Provide the (x, y) coordinate of the cell's center where the given text is located.  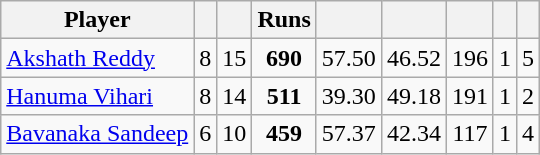
Hanuma Vihari (98, 96)
15 (234, 58)
39.30 (348, 96)
57.37 (348, 134)
511 (284, 96)
14 (234, 96)
4 (528, 134)
Bavanaka Sandeep (98, 134)
690 (284, 58)
6 (206, 134)
2 (528, 96)
117 (470, 134)
459 (284, 134)
Akshath Reddy (98, 58)
196 (470, 58)
42.34 (414, 134)
49.18 (414, 96)
Player (98, 20)
5 (528, 58)
46.52 (414, 58)
191 (470, 96)
57.50 (348, 58)
Runs (284, 20)
10 (234, 134)
